Locate the cell with the specified text and output its (X, Y) center coordinate. 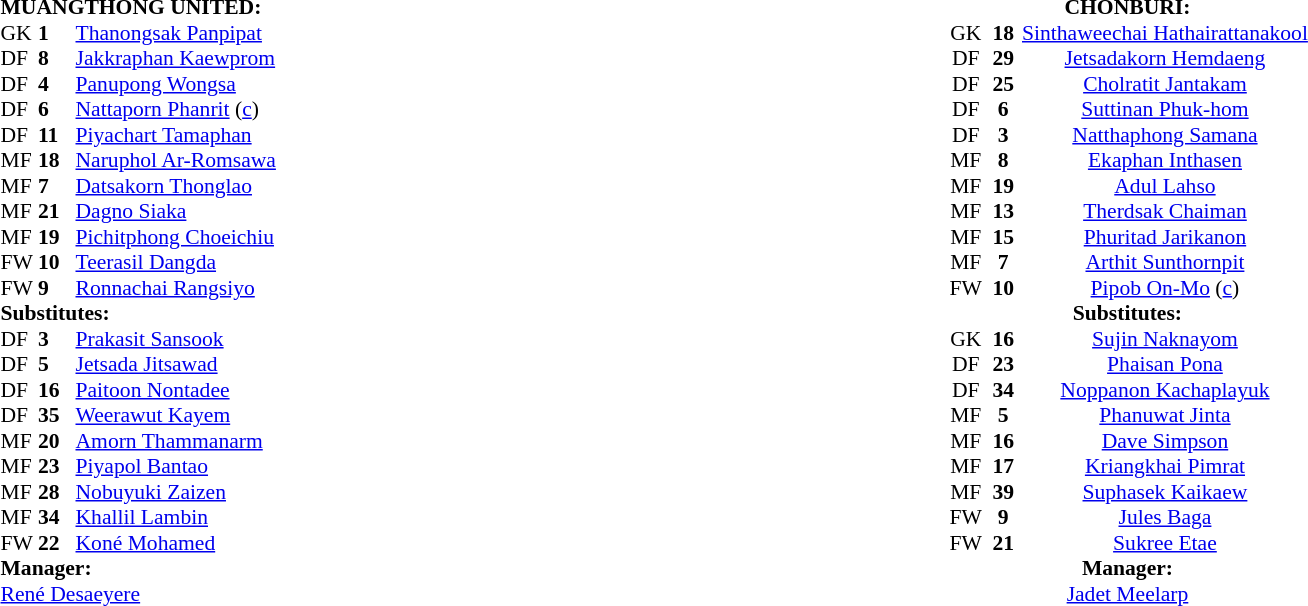
Paitoon Nontadee (176, 390)
Panupong Wongsa (176, 84)
Ekaphan Inthasen (1165, 161)
Pipob On-Mo (c) (1165, 288)
Suttinan Phuk-hom (1165, 109)
Ronnachai Rangsiyo (176, 288)
39 (1003, 492)
4 (57, 84)
Thanongsak Panpipat (176, 33)
Prakasit Sansook (176, 339)
Jetsadakorn Hemdaeng (1165, 59)
22 (57, 543)
Piyapol Bantao (176, 467)
Nattaporn Phanrit (c) (176, 109)
11 (57, 135)
Dagno Siaka (176, 211)
Sukree Etae (1165, 543)
Amorn Thammanarm (176, 441)
35 (57, 415)
Natthaphong Samana (1165, 135)
13 (1003, 211)
20 (57, 441)
15 (1003, 237)
Piyachart Tamaphan (176, 135)
Arthit Sunthornpit (1165, 263)
Kriangkhai Pimrat (1165, 467)
Koné Mohamed (176, 543)
Jules Baga (1165, 517)
Sinthaweechai Hathairattanakool (1165, 33)
Pichitphong Choeichiu (176, 237)
Teerasil Dangda (176, 263)
Dave Simpson (1165, 441)
Jakkraphan Kaewprom (176, 59)
Phaisan Pona (1165, 365)
Cholratit Jantakam (1165, 84)
Sujin Naknayom (1165, 339)
Nobuyuki Zaizen (176, 492)
Jetsada Jitsawad (176, 365)
Datsakorn Thonglao (176, 186)
28 (57, 492)
Noppanon Kachaplayuk (1165, 390)
Adul Lahso (1165, 186)
Phuritad Jarikanon (1165, 237)
1 (57, 33)
Naruphol Ar-Romsawa (176, 161)
Khallil Lambin (176, 517)
29 (1003, 59)
Weerawut Kayem (176, 415)
17 (1003, 467)
Suphasek Kaikaew (1165, 492)
Phanuwat Jinta (1165, 415)
Therdsak Chaiman (1165, 211)
25 (1003, 84)
